Provide the [x, y] coordinate of the cell's center where the given text is located.  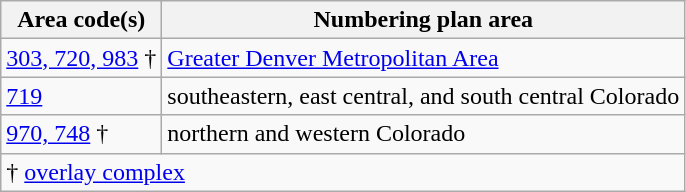
Numbering plan area [424, 20]
† overlay complex [343, 172]
southeastern, east central, and south central Colorado [424, 96]
970, 748 † [82, 134]
Greater Denver Metropolitan Area [424, 58]
northern and western Colorado [424, 134]
Area code(s) [82, 20]
719 [82, 96]
303, 720, 983 † [82, 58]
